Determine the [X, Y] coordinate at the center of the cell enclosing the given text.  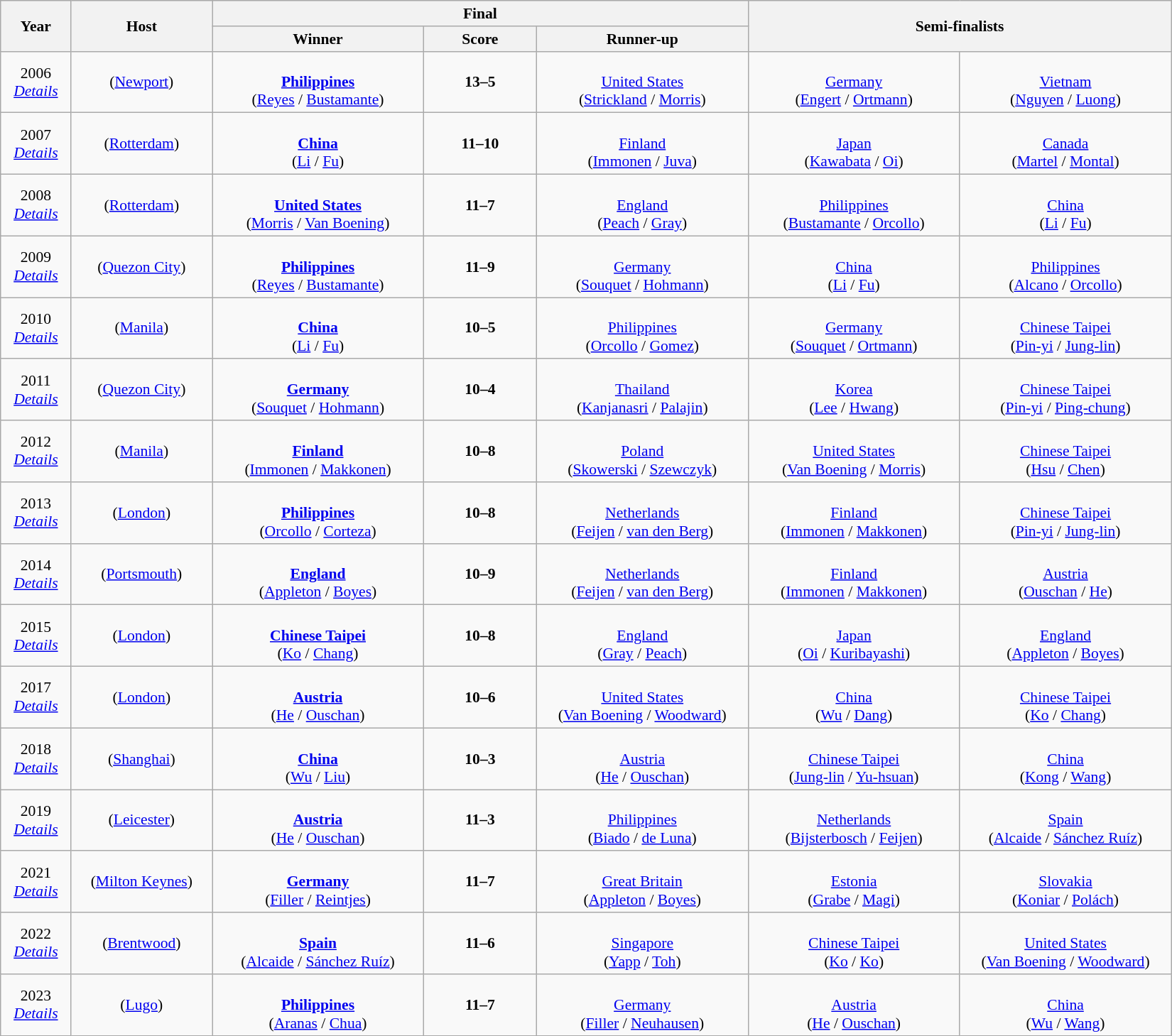
Vietnam(Nguyen / Luong) [1065, 82]
2010 Details [36, 328]
2017 Details [36, 697]
11–10 [480, 143]
Year [36, 26]
China (Kong / Wang) [1065, 758]
2019 Details [36, 821]
11–3 [480, 821]
10–6 [480, 697]
(Lugo) [142, 1005]
10–4 [480, 391]
(Shanghai) [142, 758]
Chinese Taipei(Jung-lin / Yu-hsuan) [854, 758]
Germany(Filler / Neuhausen) [642, 1005]
Final [480, 13]
11–9 [480, 267]
Winner [318, 39]
2013 Details [36, 513]
Runner-up [642, 39]
Chinese Taipei(Hsu / Chen) [1065, 452]
Germany(Engert / Ortmann) [854, 82]
Finland(Immonen / Juva) [642, 143]
Host [142, 26]
2007 Details [36, 143]
Philippines(Orcollo / Corteza) [318, 513]
Chinese Taipei(Ko / Ko) [854, 943]
Japan(Kawabata / Oi) [854, 143]
Philippines(Reyes / Bustamante) [318, 267]
Philippines(Alcano / Orcollo) [1065, 267]
England(Peach / Gray) [642, 206]
Semi-finalists [960, 26]
2011 Details [36, 391]
2015 Details [36, 636]
Estonia(Grabe / Magi) [854, 882]
2006 Details [36, 82]
10–5 [480, 328]
China(Wu / Dang) [854, 697]
Korea(Lee / Hwang) [854, 391]
(Newport) [142, 82]
(Milton Keynes) [142, 882]
Philippines(Aranas / Chua) [318, 1005]
2009 Details [36, 267]
Poland(Skowerski / Szewczyk) [642, 452]
Germany(Filler / Reintjes) [318, 882]
(Brentwood) [142, 943]
Slovakia(Koniar / Polách) [1065, 882]
England(Gray / Peach) [642, 636]
China(Wu / Liu) [318, 758]
Philippines(Bustamante / Orcollo) [854, 206]
2018 Details [36, 758]
Netherlands(Bijsterbosch / Feijen) [854, 821]
10–9 [480, 574]
United States(Morris / Van Boening) [318, 206]
2014 Details [36, 574]
Philippines(Biado / de Luna) [642, 821]
Philippines (Reyes / Bustamante) [318, 82]
13–5 [480, 82]
Philippines(Orcollo / Gomez) [642, 328]
Japan(Oi / Kuribayashi) [854, 636]
Score [480, 39]
(Leicester) [142, 821]
2008 Details [36, 206]
Canada(Martel / Montal) [1065, 143]
China(Wu / Wang) [1065, 1005]
2021 Details [36, 882]
Chinese Taipei(Pin-yi / Ping-chung) [1065, 391]
Great Britain(Appleton / Boyes) [642, 882]
10–3 [480, 758]
2012 Details [36, 452]
Austria(Ouschan / He) [1065, 574]
Germany(Souquet / Ortmann) [854, 328]
Singapore(Yapp / Toh) [642, 943]
2023 Details [36, 1005]
2022 Details [36, 943]
Thailand(Kanjanasri / Palajin) [642, 391]
(Portsmouth) [142, 574]
United States(Strickland / Morris) [642, 82]
11–6 [480, 943]
United States(Van Boening / Morris) [854, 452]
